Identify which cell holds the provided text, then report its [X, Y] central coordinate. 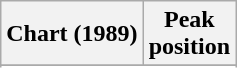
Chart (1989) [72, 34]
Peakposition [189, 34]
